For the text-containing cell, return its midpoint in [X, Y] coordinate format. 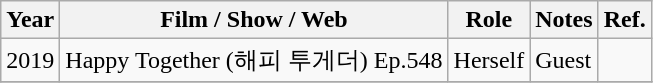
Role [489, 20]
Herself [489, 60]
Film / Show / Web [254, 20]
Ref. [624, 20]
Guest [564, 60]
2019 [30, 60]
Happy Together (해피 투게더) Ep.548 [254, 60]
Notes [564, 20]
Year [30, 20]
